Search for the cell housing the specified text and yield its [X, Y] center coordinate. 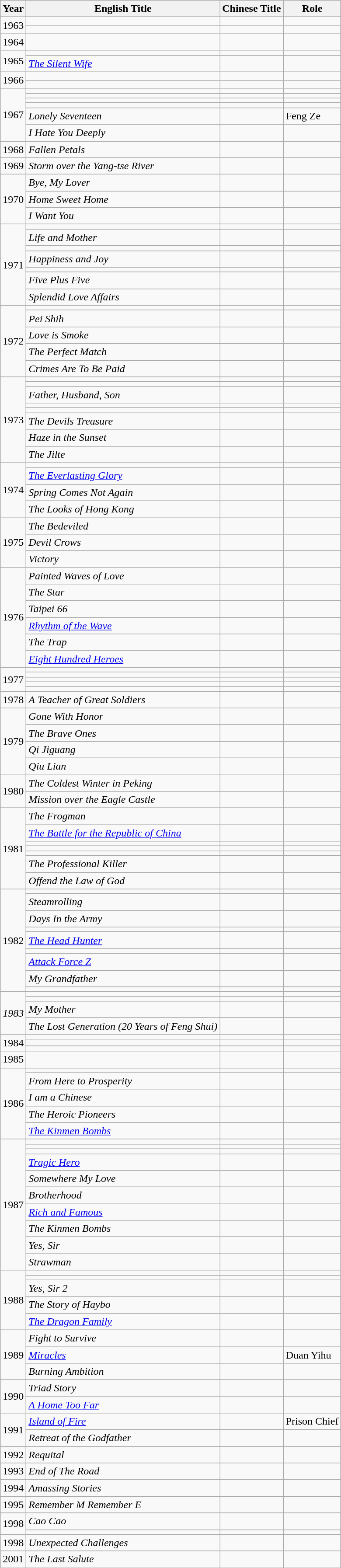
1995 [13, 1505]
1992 [13, 1455]
A Teacher of Great Soldiers [123, 700]
Fallen Petals [123, 149]
Days In the Army [123, 919]
Victory [123, 559]
Eight Hundred Heroes [123, 659]
English Title [123, 9]
1988 [13, 1300]
Role [312, 9]
Gone With Honor [123, 716]
The Dragon Family [123, 1321]
1969 [13, 166]
1989 [13, 1355]
End of The Road [123, 1471]
Duan Yihu [312, 1355]
1994 [13, 1488]
The Story of Haybo [123, 1305]
Lonely Seventeen [123, 116]
I Hate You Deeply [123, 132]
Triad Story [123, 1388]
1987 [13, 1205]
Island of Fire [123, 1422]
Father, Husband, Son [123, 395]
1965 [13, 61]
1970 [13, 199]
Cao Cao [123, 1521]
1984 [13, 1043]
Miracles [123, 1355]
Year [13, 9]
Prison Chief [312, 1422]
1986 [13, 1104]
My Grandfather [123, 978]
Life and Mother [123, 237]
Burning Ambition [123, 1371]
1963 [13, 25]
2001 [13, 1559]
My Mother [123, 1010]
Home Sweet Home [123, 199]
Rhythm of the Wave [123, 626]
Retreat of the Godfather [123, 1438]
I Want You [123, 216]
The Devils Treasure [123, 421]
Strawman [123, 1262]
The Silent Wife [123, 63]
1978 [13, 700]
Chinese Title [252, 9]
1990 [13, 1396]
Spring Comes Not Again [123, 492]
1968 [13, 149]
1976 [13, 617]
The Coldest Winter in Peking [123, 783]
Tragic Hero [123, 1162]
1982 [13, 940]
Amassing Stories [123, 1488]
Offend the Law of God [123, 881]
1977 [13, 679]
The Jilte [123, 454]
1991 [13, 1430]
1966 [13, 80]
1993 [13, 1471]
The Last Salute [123, 1559]
Haze in the Sunset [123, 438]
1971 [13, 265]
Requital [123, 1455]
Steamrolling [123, 902]
The Professional Killer [123, 864]
From Here to Prosperity [123, 1081]
1979 [13, 741]
Remember M Remember E [123, 1505]
Love is Smoke [123, 335]
The Frogman [123, 816]
The Head Hunter [123, 940]
1975 [13, 542]
The Looks of Hong Kong [123, 509]
Five Plus Five [123, 280]
1980 [13, 791]
Yes, Sir 2 [123, 1288]
Brotherhood [123, 1195]
1972 [13, 341]
Somewhere My Love [123, 1179]
The Trap [123, 642]
The Battle for the Republic of China [123, 833]
Attack Force Z [123, 962]
Feng Ze [312, 116]
Crimes Are To Be Paid [123, 369]
1964 [13, 42]
Qiu Lian [123, 766]
The Perfect Match [123, 352]
Storm over the Yang-tse River [123, 166]
Taipei 66 [123, 609]
1985 [13, 1059]
I am a Chinese [123, 1098]
Bye, My Lover [123, 183]
1981 [13, 848]
Unexpected Challenges [123, 1543]
1974 [13, 490]
The Heroic Pioneers [123, 1114]
Pei Shih [123, 318]
Splendid Love Affairs [123, 297]
Happiness and Joy [123, 259]
Painted Waves of Love [123, 576]
The Everlasting Glory [123, 476]
The Bedeviled [123, 526]
Yes, Sir [123, 1245]
A Home Too Far [123, 1405]
Rich and Famous [123, 1212]
The Lost Generation (20 Years of Feng Shui) [123, 1026]
Fight to Survive [123, 1338]
Mission over the Eagle Castle [123, 800]
The Star [123, 592]
1967 [13, 115]
Qi Jiguang [123, 749]
1983 [13, 1013]
1973 [13, 420]
The Brave Ones [123, 733]
Devil Crows [123, 542]
